Locate the cell with the specified text and output its [X, Y] center coordinate. 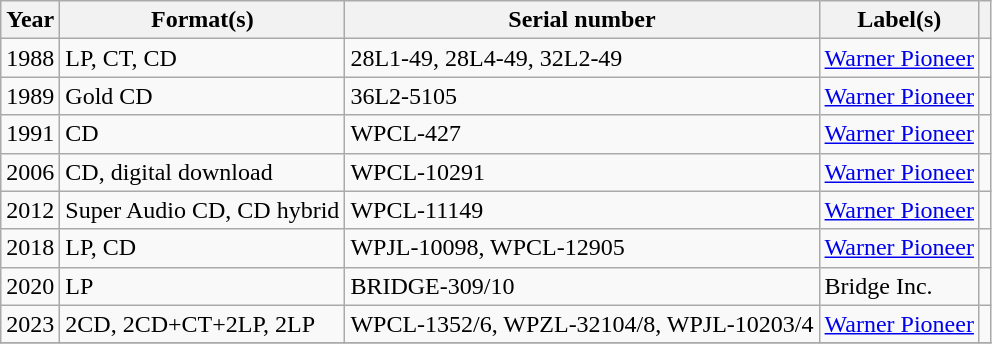
CD, digital download [202, 172]
Gold CD [202, 96]
36L2-5105 [582, 96]
1988 [30, 58]
Bridge Inc. [899, 286]
1991 [30, 134]
Year [30, 20]
Label(s) [899, 20]
WPCL-427 [582, 134]
LP, CT, CD [202, 58]
2012 [30, 210]
1989 [30, 96]
2023 [30, 324]
WPCL-11149 [582, 210]
BRIDGE-309/10 [582, 286]
28L1-49, 28L4-49, 32L2-49 [582, 58]
LP [202, 286]
2CD, 2CD+CT+2LP, 2LP [202, 324]
WPCL-1352/6, WPZL-32104/8, WPJL-10203/4 [582, 324]
LP, CD [202, 248]
2020 [30, 286]
2018 [30, 248]
Serial number [582, 20]
CD [202, 134]
2006 [30, 172]
Super Audio CD, CD hybrid [202, 210]
WPCL-10291 [582, 172]
WPJL-10098, WPCL-12905 [582, 248]
Format(s) [202, 20]
